Capture the cell that displays the provided text and extract its [X, Y] central coordinate. 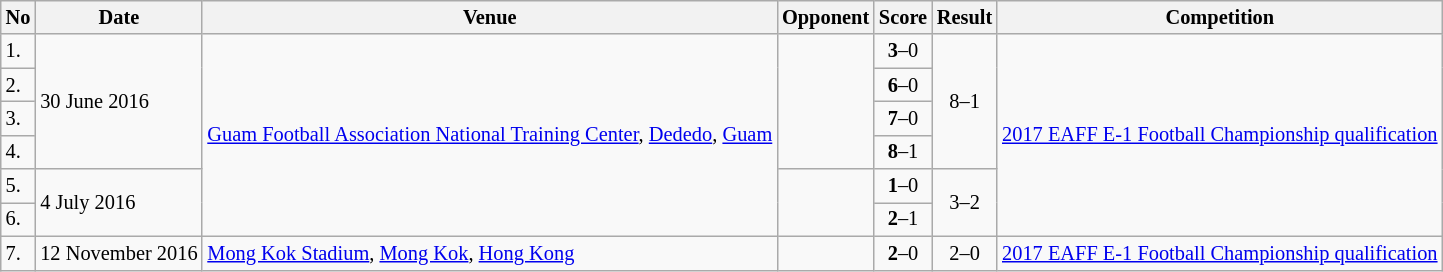
4. [18, 152]
6. [18, 219]
Guam Football Association National Training Center, Dededo, Guam [490, 135]
6–0 [903, 85]
1–0 [903, 186]
Score [903, 17]
Result [964, 17]
2. [18, 85]
3. [18, 118]
Mong Kok Stadium, Mong Kok, Hong Kong [490, 253]
4 July 2016 [118, 202]
5. [18, 186]
Competition [1220, 17]
7–0 [903, 118]
Date [118, 17]
12 November 2016 [118, 253]
1. [18, 51]
3–0 [903, 51]
30 June 2016 [118, 102]
7. [18, 253]
Opponent [826, 17]
2–1 [903, 219]
Venue [490, 17]
No [18, 17]
3–2 [964, 202]
